Identify which cell holds the provided text, then report its [x, y] central coordinate. 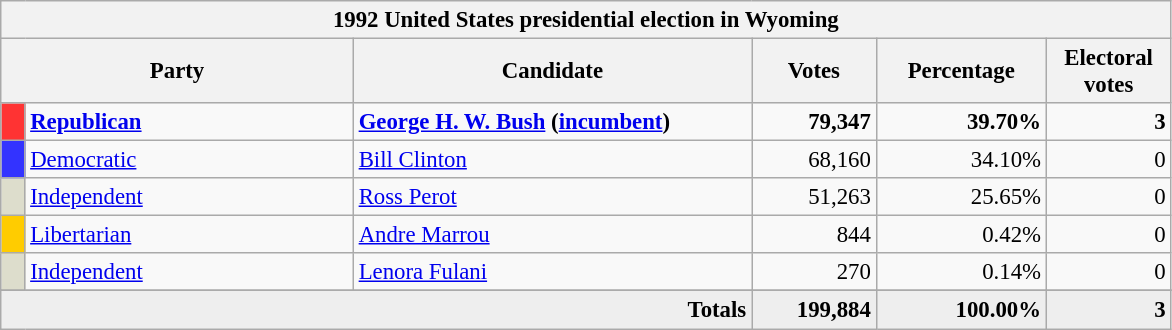
Bill Clinton [552, 160]
34.10% [961, 160]
270 [814, 273]
199,884 [814, 310]
George H. W. Bush (incumbent) [552, 122]
Totals [376, 310]
68,160 [814, 160]
Libertarian [189, 235]
Democratic [189, 160]
100.00% [961, 310]
Republican [189, 122]
0.42% [961, 235]
Lenora Fulani [552, 273]
Party [178, 72]
Percentage [961, 72]
844 [814, 235]
Candidate [552, 72]
0.14% [961, 273]
Ross Perot [552, 197]
79,347 [814, 122]
Electoral votes [1108, 72]
Votes [814, 72]
Andre Marrou [552, 235]
39.70% [961, 122]
1992 United States presidential election in Wyoming [586, 20]
51,263 [814, 197]
25.65% [961, 197]
